Extract the [x, y] coordinate from the center of the cell holding the provided text.  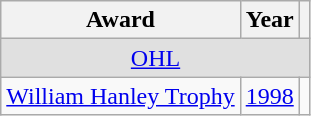
Award [120, 20]
William Hanley Trophy [120, 96]
1998 [270, 96]
Year [270, 20]
OHL [156, 58]
